Find where the given text appears and provide that cell's center as (X, Y) coordinate. 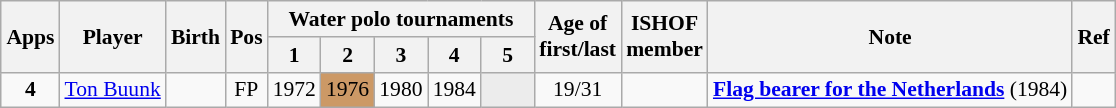
Apps (30, 36)
Note (890, 36)
1976 (348, 90)
FP (246, 90)
Ton Buunk (112, 90)
1972 (294, 90)
Birth (196, 36)
Pos (246, 36)
2 (348, 55)
Age offirst/last (578, 36)
19/31 (578, 90)
ISHOFmember (664, 36)
1980 (400, 90)
1 (294, 55)
3 (400, 55)
Player (112, 36)
Flag bearer for the Netherlands (1984) (890, 90)
1984 (454, 90)
Water polo tournaments (402, 19)
5 (508, 55)
Ref (1093, 36)
